Detect which cell encompasses the target text, then output its (X, Y) center coordinate. 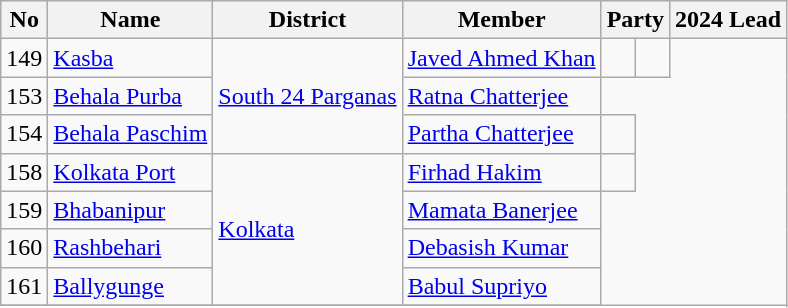
159 (24, 210)
Bhabanipur (130, 210)
Rashbehari (130, 248)
Member (502, 20)
Kolkata Port (130, 172)
South 24 Parganas (308, 96)
Babul Supriyo (502, 286)
Behala Paschim (130, 134)
Javed Ahmed Khan (502, 58)
160 (24, 248)
Firhad Hakim (502, 172)
Ballygunge (130, 286)
Behala Purba (130, 96)
No (24, 20)
161 (24, 286)
153 (24, 96)
Mamata Banerjee (502, 210)
154 (24, 134)
Ratna Chatterjee (502, 96)
Debasish Kumar (502, 248)
Name (130, 20)
149 (24, 58)
Party (635, 20)
Kolkata (308, 229)
Kasba (130, 58)
Partha Chatterjee (502, 134)
2024 Lead (728, 20)
District (308, 20)
158 (24, 172)
